Detect which cell encompasses the target text, then output its (x, y) center coordinate. 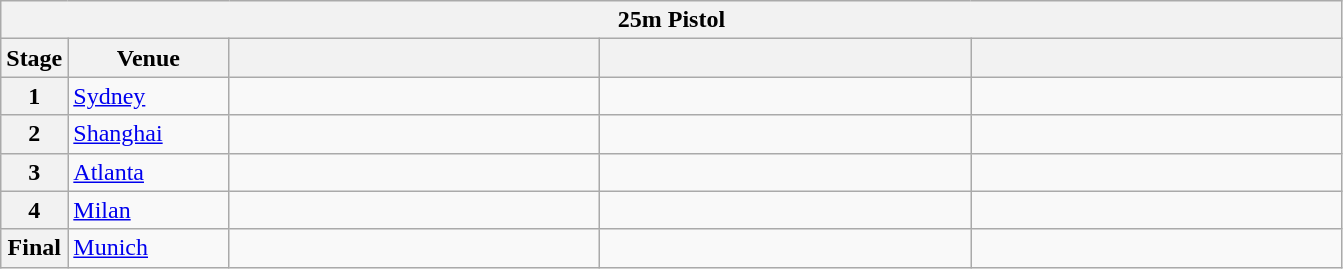
2 (34, 134)
Atlanta (148, 172)
Shanghai (148, 134)
1 (34, 96)
4 (34, 210)
Final (34, 248)
Sydney (148, 96)
Venue (148, 58)
Milan (148, 210)
Munich (148, 248)
Stage (34, 58)
3 (34, 172)
25m Pistol (672, 20)
